Provide the (X, Y) coordinate of the cell's center where the given text is located.  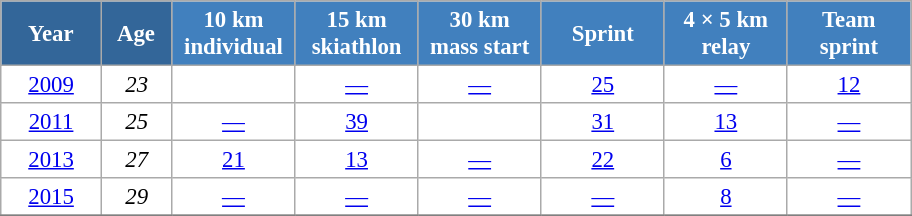
2013 (52, 160)
30 km mass start (480, 34)
2011 (52, 122)
29 (136, 197)
23 (136, 85)
31 (602, 122)
22 (602, 160)
6 (726, 160)
27 (136, 160)
2009 (52, 85)
8 (726, 197)
Sprint (602, 34)
39 (356, 122)
2015 (52, 197)
21 (234, 160)
Team sprint (848, 34)
12 (848, 85)
Year (52, 34)
4 × 5 km relay (726, 34)
Age (136, 34)
10 km individual (234, 34)
15 km skiathlon (356, 34)
